Locate the cell with the specified text and output its (X, Y) center coordinate. 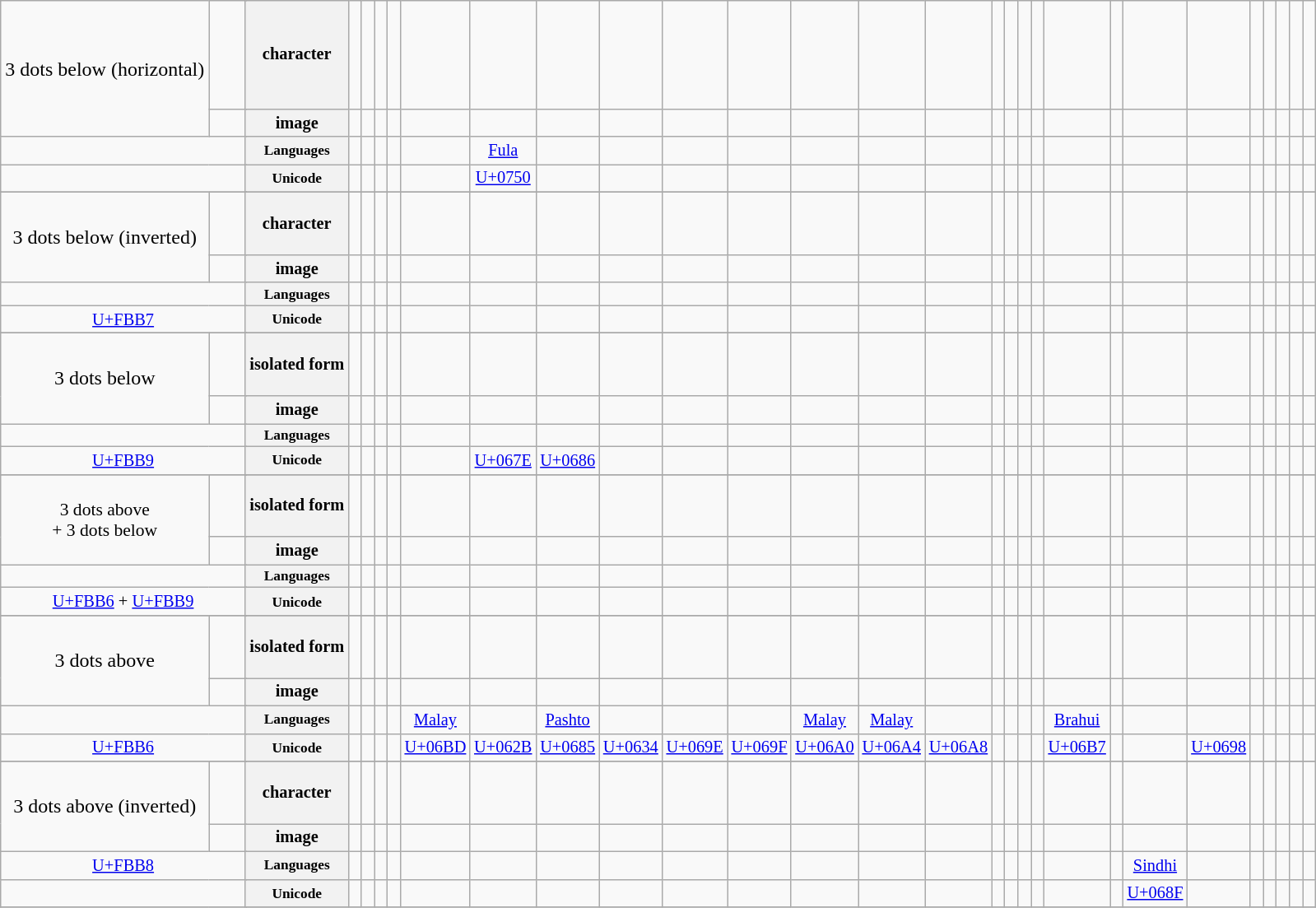
Brahui (1077, 719)
U+0686 (568, 460)
U+FBB6 (123, 747)
U+FBB8 (123, 865)
3 dots above (105, 661)
U+06BD (436, 747)
U+FBB6 + U+FBB9 (123, 602)
U+069E (695, 747)
3 dots above (inverted) (105, 807)
Sindhi (1156, 865)
U+0685 (568, 747)
U+062B (503, 747)
U+069F (760, 747)
U+06A4 (892, 747)
U+06B7 (1077, 747)
U+06A8 (958, 747)
Fula (503, 151)
U+067E (503, 460)
U+06A0 (825, 747)
3 dots below (horizontal) (105, 69)
U+0750 (503, 179)
U+FBB7 (123, 319)
U+0634 (630, 747)
3 dots below (inverted) (105, 237)
3 dots above + 3 dots below (105, 519)
U+068F (1156, 893)
U+0698 (1218, 747)
3 dots below (105, 379)
Pashto (568, 719)
U+FBB9 (123, 460)
